Output the (x, y) coordinate of the center of the cell containing the given text.  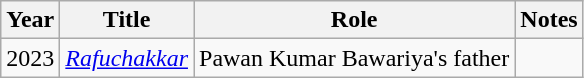
Pawan Kumar Bawariya's father (354, 58)
Role (354, 20)
Year (30, 20)
2023 (30, 58)
Title (127, 20)
Notes (549, 20)
Rafuchakkar (127, 58)
